Extract the [x, y] coordinate from the center of the cell holding the provided text.  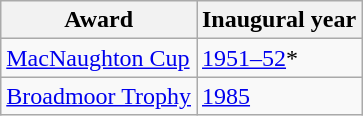
Inaugural year [278, 20]
MacNaughton Cup [99, 58]
Award [99, 20]
Broadmoor Trophy [99, 96]
1951–52* [278, 58]
1985 [278, 96]
